Return (X, Y) of the center of cell containing provided text 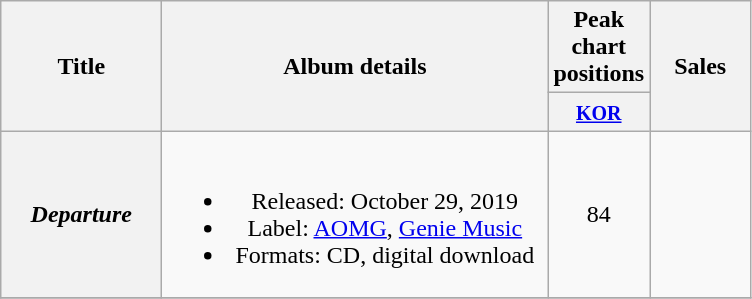
Peak chart positions (599, 47)
Departure (82, 214)
Released: October 29, 2019Label: AOMG, Genie MusicFormats: CD, digital download (355, 214)
Title (82, 66)
KOR (599, 112)
84 (599, 214)
Album details (355, 66)
Sales (700, 66)
